Scan for the cell matching the given text and deliver its (X, Y) coordinate at center. 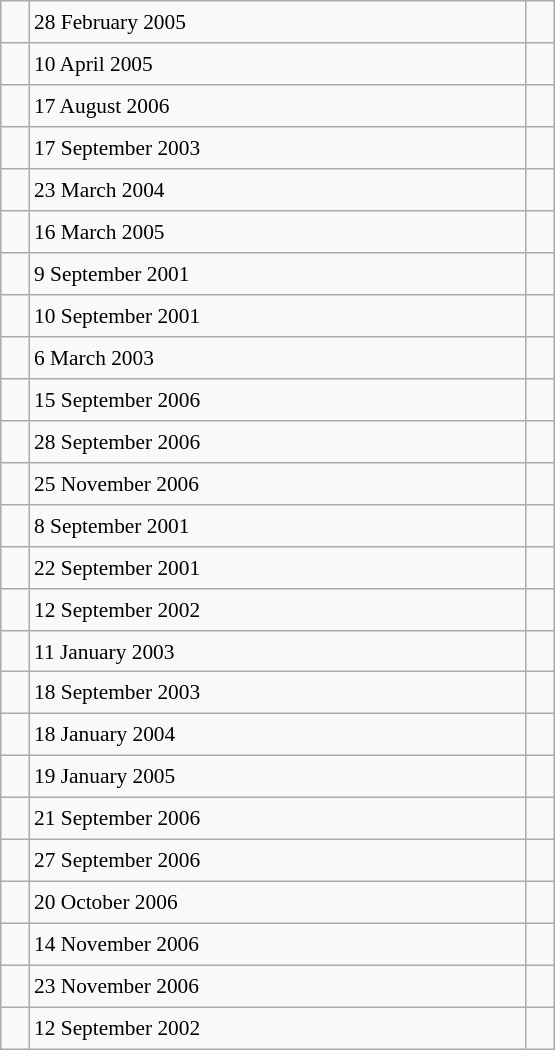
16 March 2005 (278, 232)
14 November 2006 (278, 945)
21 September 2006 (278, 819)
10 September 2001 (278, 316)
17 August 2006 (278, 106)
10 April 2005 (278, 64)
23 March 2004 (278, 190)
19 January 2005 (278, 777)
20 October 2006 (278, 903)
22 September 2001 (278, 567)
28 September 2006 (278, 441)
9 September 2001 (278, 274)
25 November 2006 (278, 483)
6 March 2003 (278, 358)
15 September 2006 (278, 399)
11 January 2003 (278, 651)
23 November 2006 (278, 986)
28 February 2005 (278, 22)
18 September 2003 (278, 693)
8 September 2001 (278, 525)
27 September 2006 (278, 861)
18 January 2004 (278, 735)
17 September 2003 (278, 148)
